Determine the [X, Y] coordinate at the center of the cell enclosing the given text.  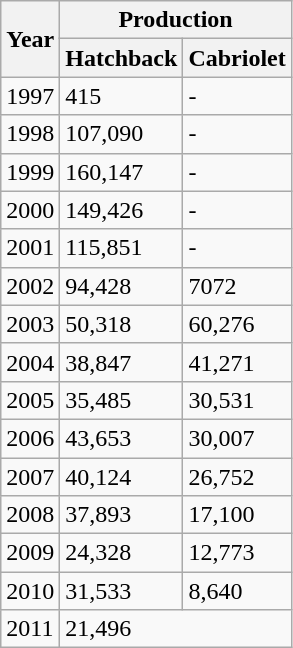
2006 [30, 438]
Hatchback [122, 58]
41,271 [237, 362]
60,276 [237, 324]
2005 [30, 400]
2008 [30, 515]
30,007 [237, 438]
7072 [237, 286]
24,328 [122, 553]
12,773 [237, 553]
415 [122, 96]
2001 [30, 248]
40,124 [122, 477]
94,428 [122, 286]
2011 [30, 629]
160,147 [122, 172]
26,752 [237, 477]
50,318 [122, 324]
17,100 [237, 515]
Cabriolet [237, 58]
1999 [30, 172]
2007 [30, 477]
2010 [30, 591]
2000 [30, 210]
Year [30, 39]
107,090 [122, 134]
1997 [30, 96]
21,496 [176, 629]
35,485 [122, 400]
149,426 [122, 210]
115,851 [122, 248]
Production [176, 20]
38,847 [122, 362]
30,531 [237, 400]
31,533 [122, 591]
37,893 [122, 515]
1998 [30, 134]
2004 [30, 362]
8,640 [237, 591]
2002 [30, 286]
2003 [30, 324]
43,653 [122, 438]
2009 [30, 553]
